Identify which cell holds the provided text, then report its [x, y] central coordinate. 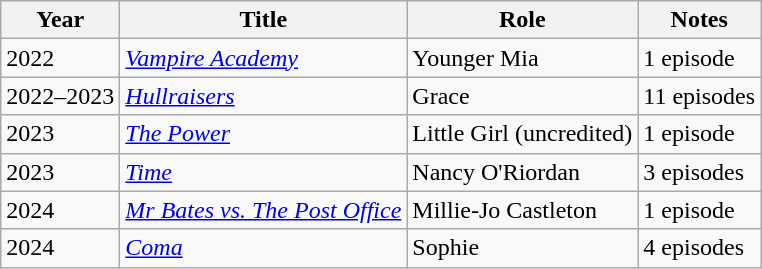
Grace [522, 96]
Title [264, 20]
Vampire Academy [264, 58]
Year [60, 20]
The Power [264, 134]
2022 [60, 58]
Coma [264, 248]
11 episodes [700, 96]
Hullraisers [264, 96]
Younger Mia [522, 58]
Little Girl (uncredited) [522, 134]
Millie-Jo Castleton [522, 210]
Notes [700, 20]
Nancy O'Riordan [522, 172]
3 episodes [700, 172]
Time [264, 172]
Sophie [522, 248]
2022–2023 [60, 96]
Mr Bates vs. The Post Office [264, 210]
4 episodes [700, 248]
Role [522, 20]
